Identify which cell holds the provided text, then report its [x, y] central coordinate. 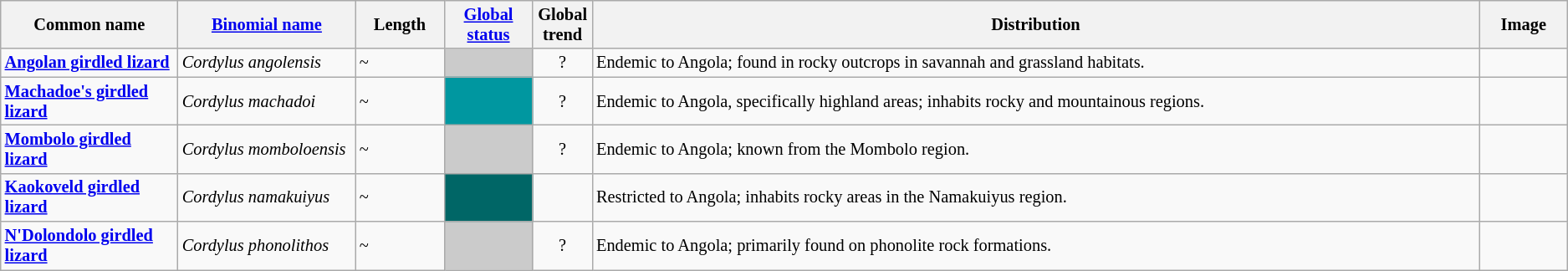
Machadoe's girdled lizard [89, 101]
Endemic to Angola, specifically highland areas; inhabits rocky and mountainous regions. [1035, 101]
Endemic to Angola; primarily found on phonolite rock formations. [1035, 246]
Length [400, 24]
Endemic to Angola; found in rocky outcrops in savannah and grassland habitats. [1035, 63]
Endemic to Angola; known from the Mombolo region. [1035, 149]
Kaokoveld girdled lizard [89, 197]
Image [1524, 24]
Cordylus momboloensis [267, 149]
Common name [89, 24]
Cordylus machadoi [267, 101]
Mombolo girdled lizard [89, 149]
Distribution [1035, 24]
Global trend [562, 24]
Cordylus phonolithos [267, 246]
Global status [488, 24]
Cordylus angolensis [267, 63]
Angolan girdled lizard [89, 63]
Binomial name [267, 24]
Restricted to Angola; inhabits rocky areas in the Namakuiyus region. [1035, 197]
Cordylus namakuiyus [267, 197]
N'Dolondolo girdled lizard [89, 246]
